For the text-containing cell, return its midpoint in (x, y) coordinate format. 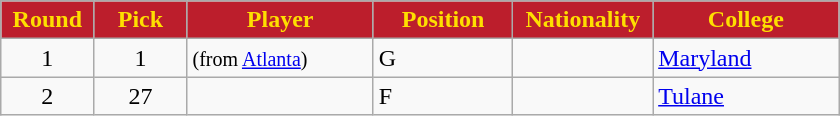
F (443, 96)
College (746, 20)
Player (280, 20)
G (443, 58)
Pick (140, 20)
Maryland (746, 58)
27 (140, 96)
Round (48, 20)
Nationality (583, 20)
2 (48, 96)
Position (443, 20)
(from Atlanta) (280, 58)
Tulane (746, 96)
